Identify which cell holds the provided text, then report its (X, Y) central coordinate. 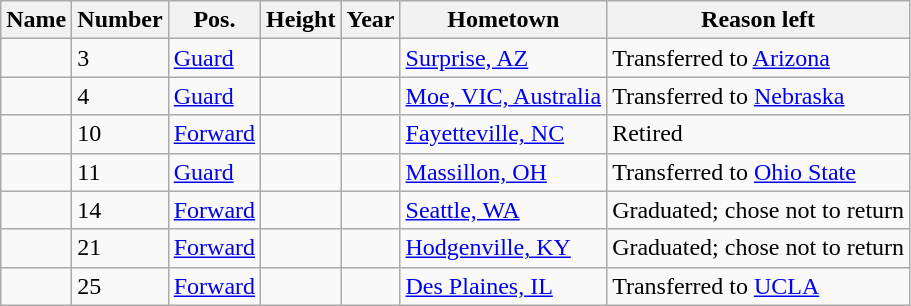
Transferred to UCLA (758, 286)
Fayetteville, NC (504, 134)
Massillon, OH (504, 172)
Surprise, AZ (504, 58)
21 (120, 248)
Transferred to Ohio State (758, 172)
3 (120, 58)
Height (301, 20)
14 (120, 210)
Seattle, WA (504, 210)
10 (120, 134)
Hodgenville, KY (504, 248)
Reason left (758, 20)
4 (120, 96)
Name (36, 20)
Pos. (214, 20)
Des Plaines, IL (504, 286)
25 (120, 286)
Transferred to Arizona (758, 58)
Moe, VIC, Australia (504, 96)
11 (120, 172)
Hometown (504, 20)
Retired (758, 134)
Year (370, 20)
Transferred to Nebraska (758, 96)
Number (120, 20)
